Return the [x, y] coordinate for the center point of the cell that contains the specified text.  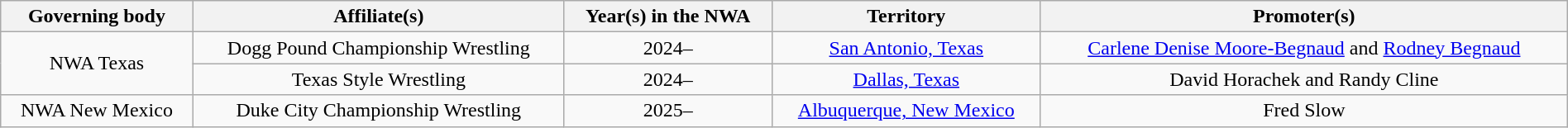
NWA Texas [97, 64]
Fred Slow [1303, 111]
Dogg Pound Championship Wrestling [379, 48]
NWA New Mexico [97, 111]
Year(s) in the NWA [668, 17]
Promoter(s) [1303, 17]
Albuquerque, New Mexico [906, 111]
Texas Style Wrestling [379, 79]
Affiliate(s) [379, 17]
Carlene Denise Moore-Begnaud and Rodney Begnaud [1303, 48]
San Antonio, Texas [906, 48]
Dallas, Texas [906, 79]
Duke City Championship Wrestling [379, 111]
David Horachek and Randy Cline [1303, 79]
Governing body [97, 17]
Territory [906, 17]
2025– [668, 111]
